Scan for the cell matching the given text and deliver its (x, y) coordinate at center. 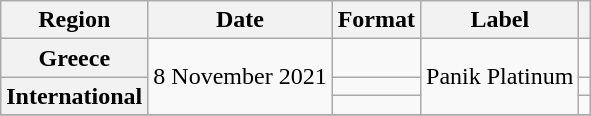
Region (74, 20)
Date (240, 20)
Format (376, 20)
International (74, 96)
8 November 2021 (240, 77)
Greece (74, 58)
Label (500, 20)
Panik Platinum (500, 77)
